Capture the cell that displays the provided text and extract its (X, Y) central coordinate. 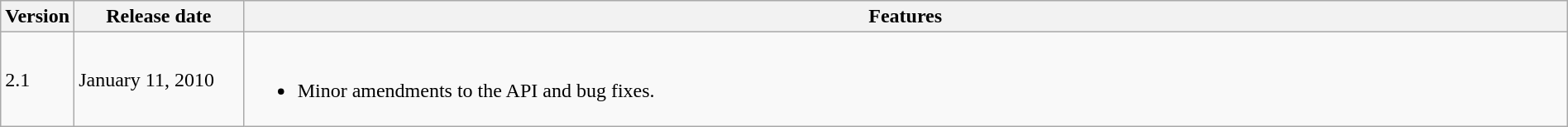
Minor amendments to the API and bug fixes. (905, 80)
2.1 (38, 80)
Version (38, 17)
Release date (159, 17)
Features (905, 17)
January 11, 2010 (159, 80)
